Identify which cell holds the provided text, then report its [X, Y] central coordinate. 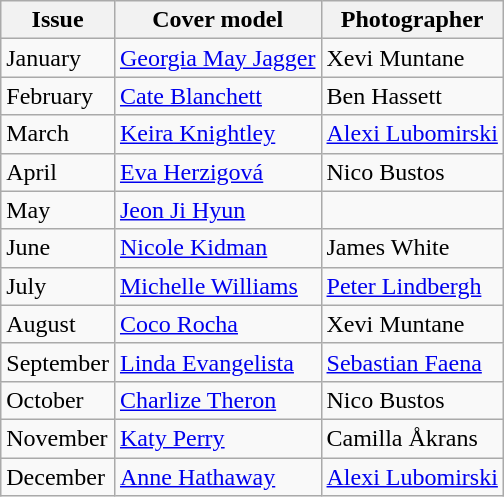
Linda Evangelista [218, 362]
May [58, 210]
Georgia May Jagger [218, 58]
Peter Lindbergh [412, 286]
February [58, 96]
Nicole Kidman [218, 248]
Camilla Åkrans [412, 438]
Cover model [218, 20]
Coco Rocha [218, 324]
Photographer [412, 20]
April [58, 172]
January [58, 58]
Cate Blanchett [218, 96]
June [58, 248]
August [58, 324]
March [58, 134]
July [58, 286]
Katy Perry [218, 438]
Ben Hassett [412, 96]
November [58, 438]
Jeon Ji Hyun [218, 210]
Issue [58, 20]
Michelle Williams [218, 286]
Anne Hathaway [218, 477]
Sebastian Faena [412, 362]
James White [412, 248]
December [58, 477]
Keira Knightley [218, 134]
Charlize Theron [218, 400]
Eva Herzigová [218, 172]
September [58, 362]
October [58, 400]
